From the cell containing the given text, extract its center point as (X, Y) coordinate. 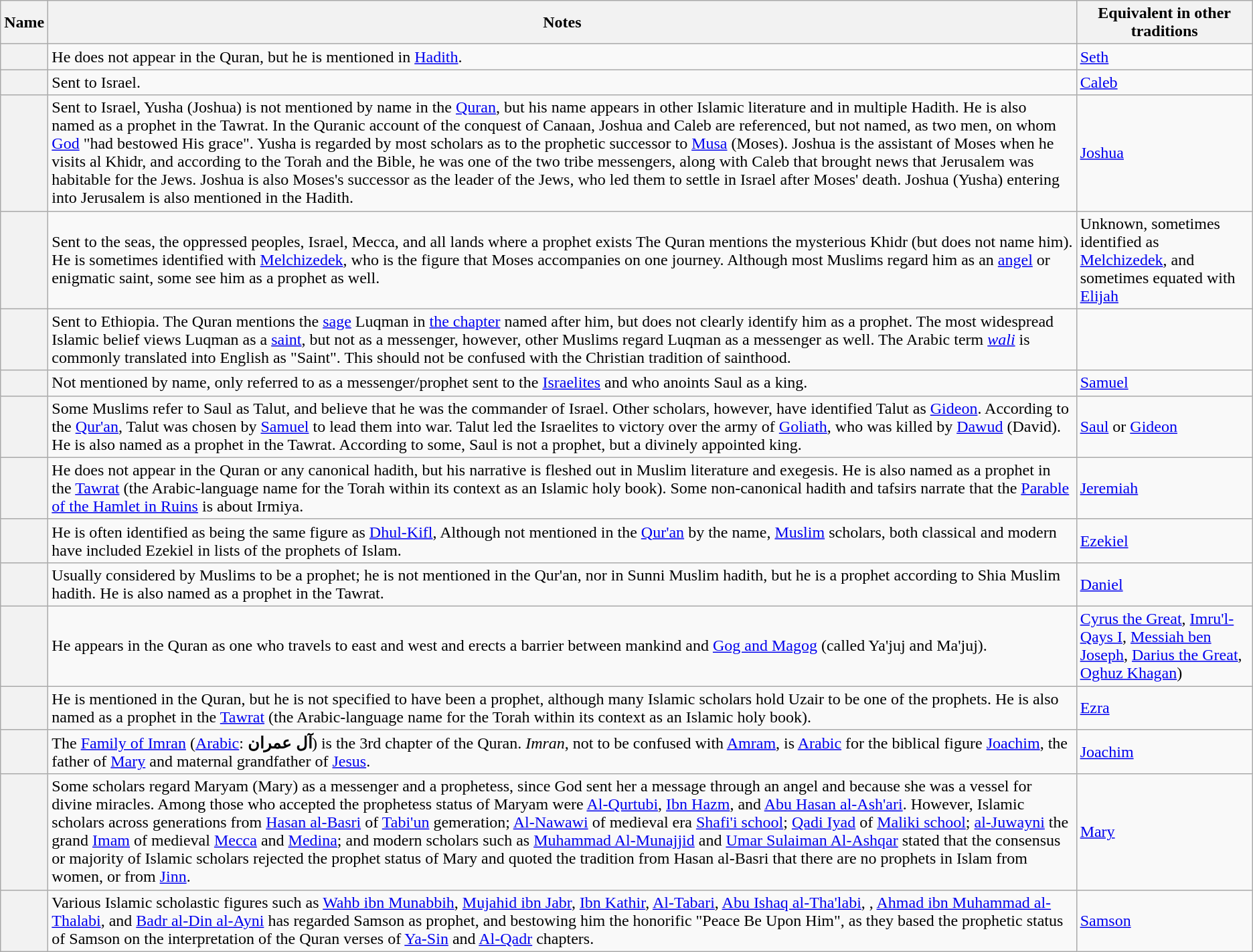
Notes (562, 23)
Unknown, sometimes identified as Melchizedek, and sometimes equated with Elijah (1165, 260)
Name (24, 23)
Joachim (1165, 752)
Joshua (1165, 153)
Ezekiel (1165, 541)
Saul or Gideon (1165, 426)
Mary (1165, 831)
Equivalent in other traditions (1165, 23)
Samuel (1165, 383)
Cyrus the Great, Imru'l-Qays I, Messiah ben Joseph, Darius the Great, Oghuz Khagan) (1165, 645)
Not mentioned by name, only referred to as a messenger/prophet sent to the Israelites and who anoints Saul as a king. (562, 383)
Seth (1165, 57)
He appears in the Quran as one who travels to east and west and erects a barrier between mankind and Gog and Magog (called Ya'juj and Ma'juj). (562, 645)
Sent to Israel. (562, 82)
Daniel (1165, 584)
Samson (1165, 921)
He does not appear in the Quran, but he is mentioned in Hadith. (562, 57)
Caleb (1165, 82)
Jeremiah (1165, 488)
Ezra (1165, 707)
